Locate the cell with the specified text and output its (x, y) center coordinate. 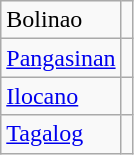
Tagalog (61, 134)
Ilocano (61, 96)
Pangasinan (61, 58)
Bolinao (61, 20)
